Scan for the cell matching the given text and deliver its (x, y) coordinate at center. 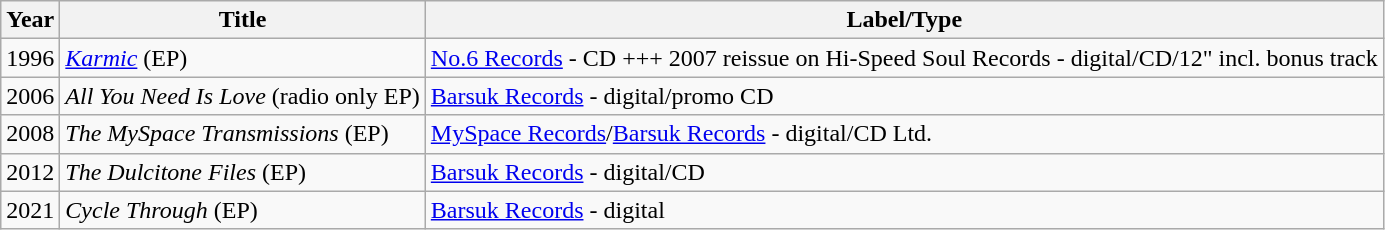
2008 (30, 134)
No.6 Records - CD +++ 2007 reissue on Hi-Speed Soul Records - digital/CD/12" incl. bonus track (904, 58)
Cycle Through (EP) (242, 210)
Year (30, 20)
Label/Type (904, 20)
Barsuk Records - digital (904, 210)
2012 (30, 172)
The Dulcitone Files (EP) (242, 172)
Karmic (EP) (242, 58)
All You Need Is Love (radio only EP) (242, 96)
Barsuk Records - digital/CD (904, 172)
1996 (30, 58)
The MySpace Transmissions (EP) (242, 134)
Title (242, 20)
MySpace Records/Barsuk Records - digital/CD Ltd. (904, 134)
2006 (30, 96)
2021 (30, 210)
Barsuk Records - digital/promo CD (904, 96)
